Detect which cell encompasses the target text, then output its [x, y] center coordinate. 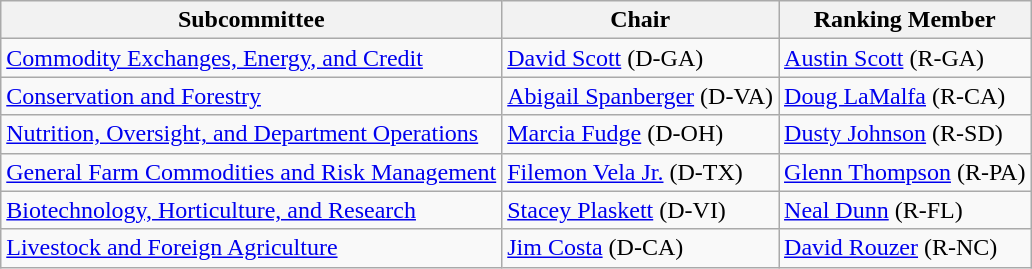
Abigail Spanberger (D-VA) [640, 96]
Jim Costa (D-CA) [640, 248]
Dusty Johnson (R-SD) [905, 134]
Subcommittee [252, 20]
Doug LaMalfa (R-CA) [905, 96]
David Scott (D-GA) [640, 58]
David Rouzer (R-NC) [905, 248]
Nutrition, Oversight, and Department Operations [252, 134]
General Farm Commodities and Risk Management [252, 172]
Ranking Member [905, 20]
Neal Dunn (R-FL) [905, 210]
Marcia Fudge (D-OH) [640, 134]
Livestock and Foreign Agriculture [252, 248]
Conservation and Forestry [252, 96]
Stacey Plaskett (D-VI) [640, 210]
Filemon Vela Jr. (D-TX) [640, 172]
Chair [640, 20]
Commodity Exchanges, Energy, and Credit [252, 58]
Glenn Thompson (R-PA) [905, 172]
Austin Scott (R-GA) [905, 58]
Biotechnology, Horticulture, and Research [252, 210]
